Locate the cell with the specified text and output its [X, Y] center coordinate. 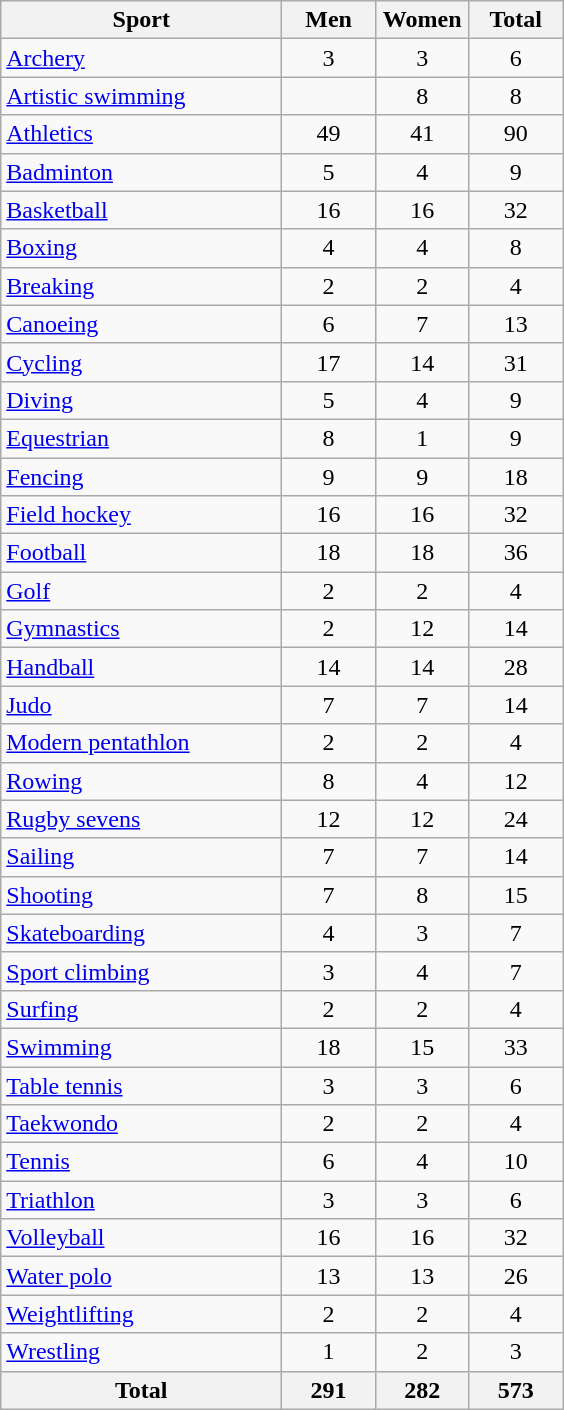
49 [329, 134]
Triathlon [142, 1200]
Taekwondo [142, 1124]
Surfing [142, 1009]
Artistic swimming [142, 96]
Cycling [142, 362]
Archery [142, 58]
Volleyball [142, 1238]
Field hockey [142, 515]
90 [516, 134]
Canoeing [142, 324]
Handball [142, 667]
573 [516, 1390]
24 [516, 819]
Sport [142, 20]
Sport climbing [142, 971]
28 [516, 667]
Equestrian [142, 438]
Shooting [142, 895]
Wrestling [142, 1352]
Gymnastics [142, 629]
282 [422, 1390]
Boxing [142, 248]
Golf [142, 591]
Rugby sevens [142, 819]
17 [329, 362]
291 [329, 1390]
Sailing [142, 857]
Judo [142, 705]
Water polo [142, 1276]
Football [142, 553]
10 [516, 1162]
Breaking [142, 286]
Modern pentathlon [142, 743]
36 [516, 553]
Women [422, 20]
Men [329, 20]
Weightlifting [142, 1314]
Rowing [142, 781]
Athletics [142, 134]
Basketball [142, 210]
Diving [142, 400]
Tennis [142, 1162]
Skateboarding [142, 933]
Badminton [142, 172]
Fencing [142, 477]
41 [422, 134]
33 [516, 1047]
Swimming [142, 1047]
Table tennis [142, 1085]
31 [516, 362]
26 [516, 1276]
